Determine the (X, Y) coordinate at the center of the cell enclosing the given text.  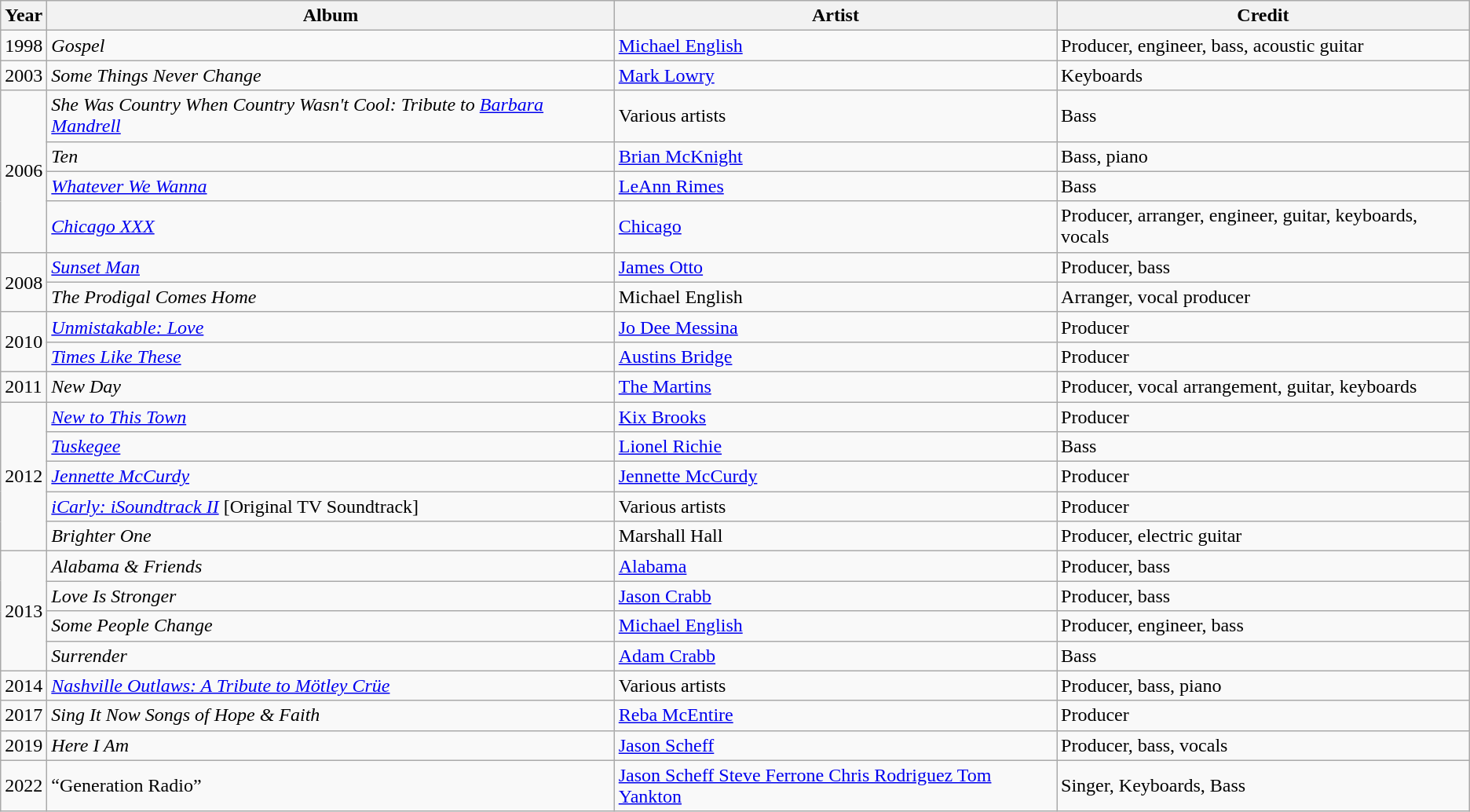
2003 (24, 75)
Producer, vocal arrangement, guitar, keyboards (1263, 386)
Producer, engineer, bass (1263, 626)
2014 (24, 686)
Ten (331, 156)
Keyboards (1263, 75)
The Martins (836, 386)
Here I Am (331, 745)
Austins Bridge (836, 357)
Alabama & Friends (331, 566)
Gospel (331, 46)
Whatever We Wanna (331, 186)
1998 (24, 46)
Credit (1263, 16)
2006 (24, 171)
2011 (24, 386)
Artist (836, 16)
Chicago (836, 226)
Album (331, 16)
Singer, Keyboards, Bass (1263, 785)
She Was Country When Country Wasn't Cool: Tribute to Barbara Mandrell (331, 116)
iCarly: iSoundtrack II [Original TV Soundtrack] (331, 507)
New Day (331, 386)
Sing It Now Songs of Hope & Faith (331, 715)
Marshall Hall (836, 536)
Arranger, vocal producer (1263, 297)
Surrender (331, 656)
Some Things Never Change (331, 75)
Brian McKnight (836, 156)
Sunset Man (331, 267)
2019 (24, 745)
Lionel Richie (836, 447)
Jason Crabb (836, 596)
Producer, electric guitar (1263, 536)
Love Is Stronger (331, 596)
2010 (24, 342)
Alabama (836, 566)
Kix Brooks (836, 417)
Adam Crabb (836, 656)
Year (24, 16)
Nashville Outlaws: A Tribute to Mötley Crüe (331, 686)
Tuskegee (331, 447)
Some People Change (331, 626)
Producer, bass, vocals (1263, 745)
Producer, engineer, bass, acoustic guitar (1263, 46)
2022 (24, 785)
Brighter One (331, 536)
Jason Scheff Steve Ferrone Chris Rodriguez Tom Yankton (836, 785)
Producer, arranger, engineer, guitar, keyboards, vocals (1263, 226)
2017 (24, 715)
New to This Town (331, 417)
Bass, piano (1263, 156)
2012 (24, 477)
Times Like These (331, 357)
Producer, bass, piano (1263, 686)
Jo Dee Messina (836, 327)
Jason Scheff (836, 745)
James Otto (836, 267)
“Generation Radio” (331, 785)
2008 (24, 282)
Reba McEntire (836, 715)
Chicago XXX (331, 226)
Unmistakable: Love (331, 327)
LeAnn Rimes (836, 186)
2013 (24, 611)
Mark Lowry (836, 75)
The Prodigal Comes Home (331, 297)
